Extract the (x, y) coordinate from the center of the cell holding the provided text.  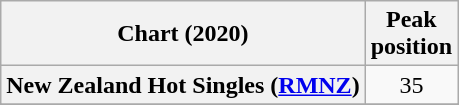
Peakposition (411, 34)
Chart (2020) (183, 34)
35 (411, 85)
New Zealand Hot Singles (RMNZ) (183, 85)
